Provide the (x, y) coordinate of the cell's center where the given text is located.  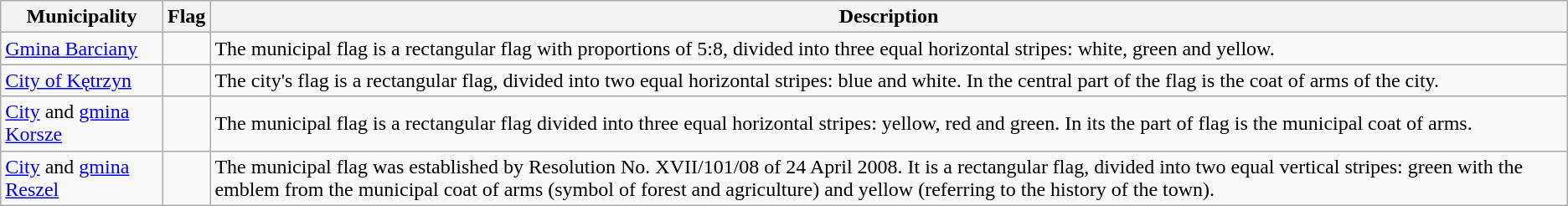
Gmina Barciany (82, 49)
City of Kętrzyn (82, 80)
City and gmina Korsze (82, 124)
Description (889, 17)
The municipal flag is a rectangular flag with proportions of 5:8, divided into three equal horizontal stripes: white, green and yellow. (889, 49)
Municipality (82, 17)
Flag (186, 17)
City and gmina Reszel (82, 178)
